Return (X, Y) of the center of cell containing provided text 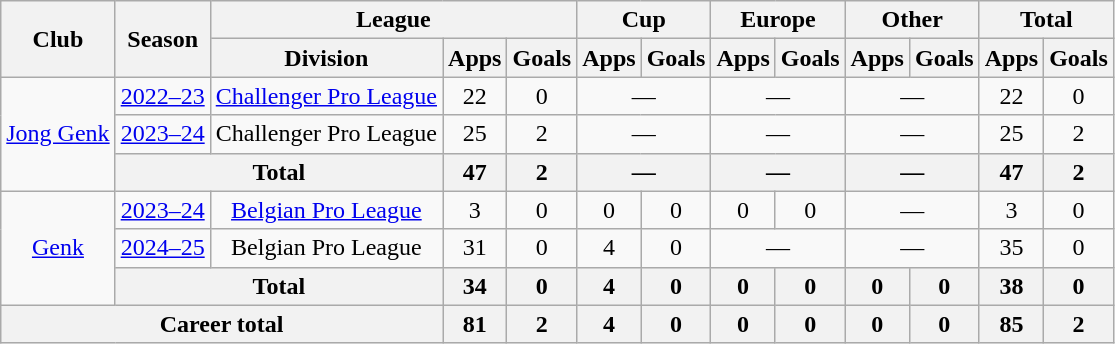
Division (326, 58)
38 (1011, 286)
35 (1011, 248)
Europe (778, 20)
Other (912, 20)
31 (475, 248)
Career total (222, 324)
Cup (644, 20)
85 (1011, 324)
Club (58, 39)
League (393, 20)
Season (162, 39)
81 (475, 324)
2022–23 (162, 96)
2024–25 (162, 248)
Genk (58, 248)
34 (475, 286)
Jong Genk (58, 134)
